Scan for the cell matching the given text and deliver its [x, y] coordinate at center. 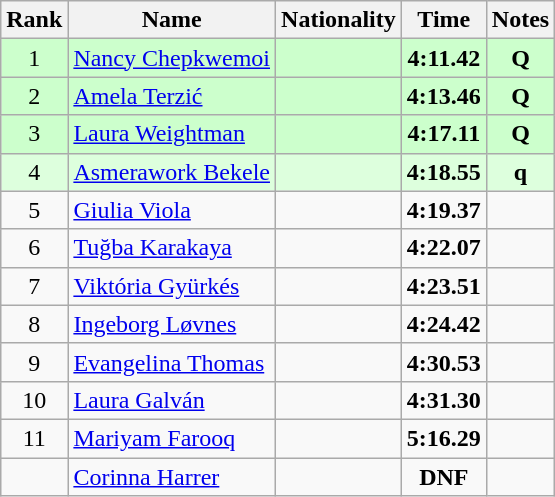
Laura Weightman [172, 134]
Evangelina Thomas [172, 362]
1 [34, 58]
Nationality [339, 20]
Notes [520, 20]
Rank [34, 20]
4:31.30 [444, 400]
Ingeborg Løvnes [172, 324]
8 [34, 324]
Tuğba Karakaya [172, 248]
11 [34, 438]
2 [34, 96]
Corinna Harrer [172, 477]
4:30.53 [444, 362]
4:23.51 [444, 286]
Mariyam Farooq [172, 438]
Giulia Viola [172, 210]
Amela Terzić [172, 96]
5:16.29 [444, 438]
4:24.42 [444, 324]
10 [34, 400]
q [520, 172]
Nancy Chepkwemoi [172, 58]
7 [34, 286]
4:17.11 [444, 134]
6 [34, 248]
DNF [444, 477]
4:19.37 [444, 210]
9 [34, 362]
Time [444, 20]
4:13.46 [444, 96]
Laura Galván [172, 400]
4:18.55 [444, 172]
4:11.42 [444, 58]
Name [172, 20]
5 [34, 210]
Viktória Gyürkés [172, 286]
Asmerawork Bekele [172, 172]
3 [34, 134]
4:22.07 [444, 248]
4 [34, 172]
